Provide the [x, y] coordinate of the cell's center where the given text is located.  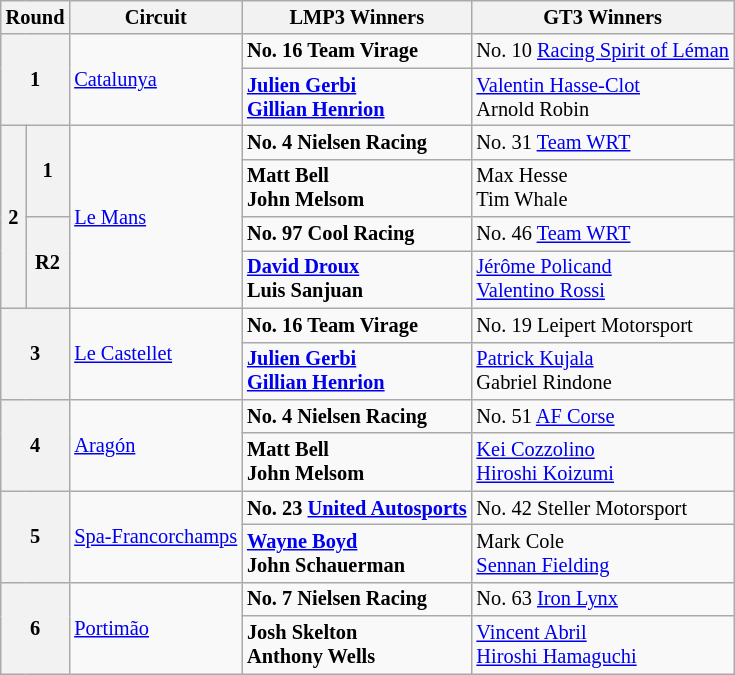
No. 51 AF Corse [603, 416]
Le Mans [156, 216]
Portimão [156, 628]
Wayne Boyd John Schauerman [356, 553]
No. 63 Iron Lynx [603, 599]
2 [14, 216]
Mark Cole Sennan Fielding [603, 553]
No. 46 Team WRT [603, 234]
LMP3 Winners [356, 17]
4 [36, 444]
Valentin Hasse-Clot Arnold Robin [603, 97]
GT3 Winners [603, 17]
No. 19 Leipert Motorsport [603, 325]
No. 23 United Autosports [356, 508]
Josh Skelton Anthony Wells [356, 645]
Kei Cozzolino Hiroshi Koizumi [603, 462]
5 [36, 536]
Patrick Kujala Gabriel Rindone [603, 371]
No. 42 Steller Motorsport [603, 508]
R2 [48, 262]
Le Castellet [156, 354]
No. 7 Nielsen Racing [356, 599]
6 [36, 628]
Jérôme Policand Valentino Rossi [603, 279]
Round [36, 17]
Catalunya [156, 80]
No. 97 Cool Racing [356, 234]
Max Hesse Tim Whale [603, 188]
David Droux Luis Sanjuan [356, 279]
Spa-Francorchamps [156, 536]
Circuit [156, 17]
No. 31 Team WRT [603, 142]
3 [36, 354]
No. 10 Racing Spirit of Léman [603, 51]
Aragón [156, 444]
Vincent Abril Hiroshi Hamaguchi [603, 645]
